Return [X, Y] of the center of cell containing provided text 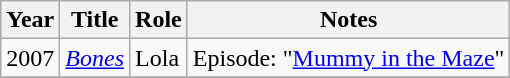
Bones [95, 58]
Year [30, 20]
Episode: "Mummy in the Maze" [348, 58]
Role [159, 20]
Title [95, 20]
Notes [348, 20]
Lola [159, 58]
2007 [30, 58]
